Detect which cell encompasses the target text, then output its [X, Y] center coordinate. 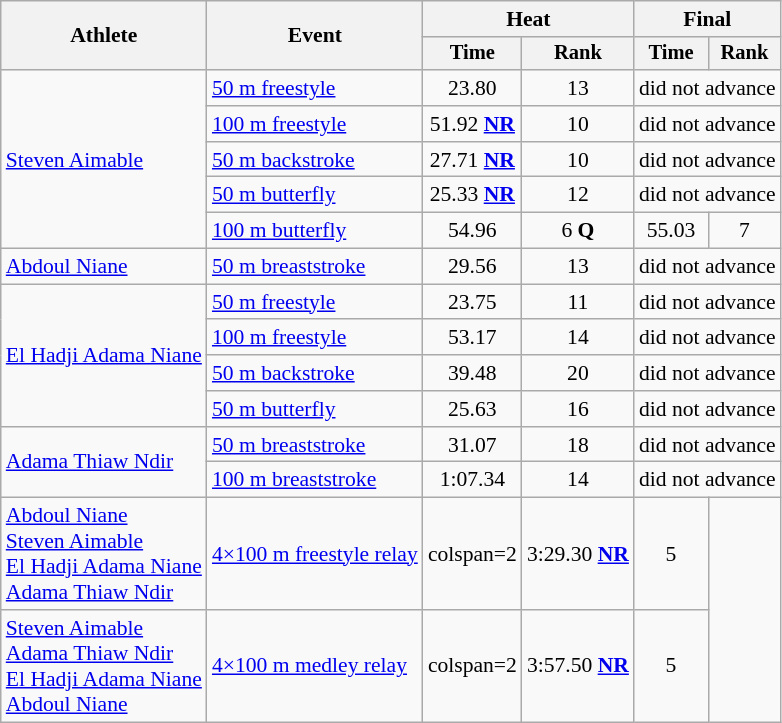
3:57.50 NR [578, 666]
Athlete [104, 36]
3:29.30 NR [578, 554]
1:07.34 [472, 480]
Abdoul NianeSteven AimableEl Hadji Adama NianeAdama Thiaw Ndir [104, 554]
4×100 m medley relay [315, 666]
23.75 [472, 302]
20 [578, 373]
Steven AimableAdama Thiaw NdirEl Hadji Adama NianeAbdoul Niane [104, 666]
Adama Thiaw Ndir [104, 462]
Heat [528, 19]
Abdoul Niane [104, 267]
Final [708, 19]
7 [744, 231]
El Hadji Adama Niane [104, 355]
54.96 [472, 231]
Steven Aimable [104, 159]
12 [578, 195]
29.56 [472, 267]
55.03 [671, 231]
11 [578, 302]
100 m breaststroke [315, 480]
39.48 [472, 373]
25.33 NR [472, 195]
31.07 [472, 445]
51.92 NR [472, 124]
25.63 [472, 409]
23.80 [472, 88]
Event [315, 36]
6 Q [578, 231]
53.17 [472, 338]
16 [578, 409]
27.71 NR [472, 160]
4×100 m freestyle relay [315, 554]
18 [578, 445]
100 m butterfly [315, 231]
